Find where the given text appears and provide that cell's center as [x, y] coordinate. 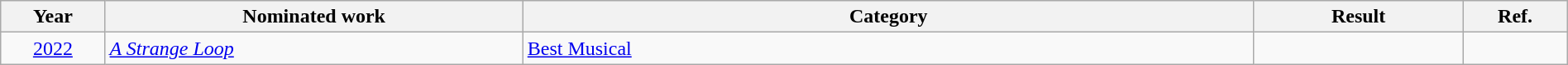
Ref. [1515, 17]
Nominated work [314, 17]
Category [888, 17]
Best Musical [888, 48]
Result [1358, 17]
Year [53, 17]
A Strange Loop [314, 48]
2022 [53, 48]
